Find where the given text appears and provide that cell's center as [X, Y] coordinate. 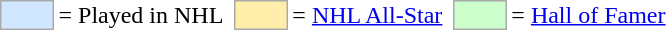
= Played in NHL [141, 15]
= NHL All-Star [368, 15]
